Locate the cell with the specified text and output its [X, Y] center coordinate. 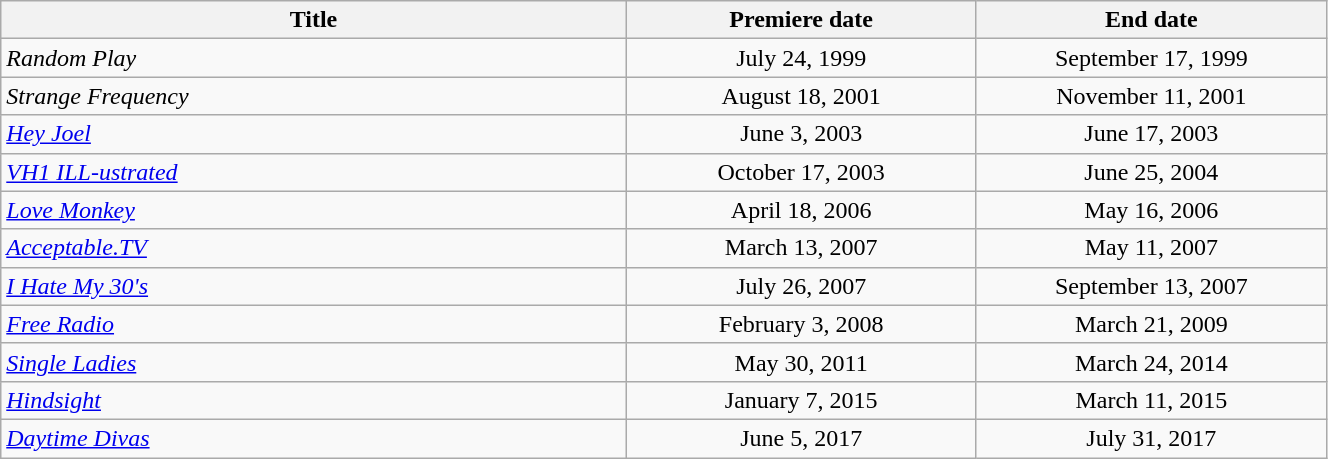
July 24, 1999 [801, 58]
September 13, 2007 [1151, 286]
June 5, 2017 [801, 438]
April 18, 2006 [801, 210]
VH1 ILL-ustrated [314, 172]
March 21, 2009 [1151, 324]
July 26, 2007 [801, 286]
End date [1151, 20]
June 17, 2003 [1151, 134]
September 17, 1999 [1151, 58]
August 18, 2001 [801, 96]
March 24, 2014 [1151, 362]
Random Play [314, 58]
Title [314, 20]
January 7, 2015 [801, 400]
February 3, 2008 [801, 324]
Acceptable.TV [314, 248]
June 25, 2004 [1151, 172]
Single Ladies [314, 362]
Hindsight [314, 400]
Daytime Divas [314, 438]
I Hate My 30's [314, 286]
Strange Frequency [314, 96]
July 31, 2017 [1151, 438]
May 30, 2011 [801, 362]
October 17, 2003 [801, 172]
June 3, 2003 [801, 134]
March 11, 2015 [1151, 400]
Hey Joel [314, 134]
May 11, 2007 [1151, 248]
November 11, 2001 [1151, 96]
Love Monkey [314, 210]
Free Radio [314, 324]
March 13, 2007 [801, 248]
May 16, 2006 [1151, 210]
Premiere date [801, 20]
